Find where the given text appears and provide that cell's center as [X, Y] coordinate. 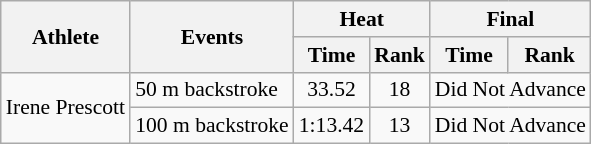
Final [510, 19]
13 [400, 126]
33.52 [332, 90]
Heat [362, 19]
Athlete [66, 36]
Irene Prescott [66, 108]
18 [400, 90]
1:13.42 [332, 126]
50 m backstroke [212, 90]
100 m backstroke [212, 126]
Events [212, 36]
